Pinpoint the cell where the given text exists, returning its [x, y] midpoint coordinate. 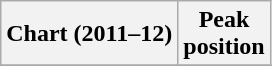
Peakposition [224, 34]
Chart (2011–12) [90, 34]
